Extract the [x, y] coordinate from the center of the cell holding the provided text.  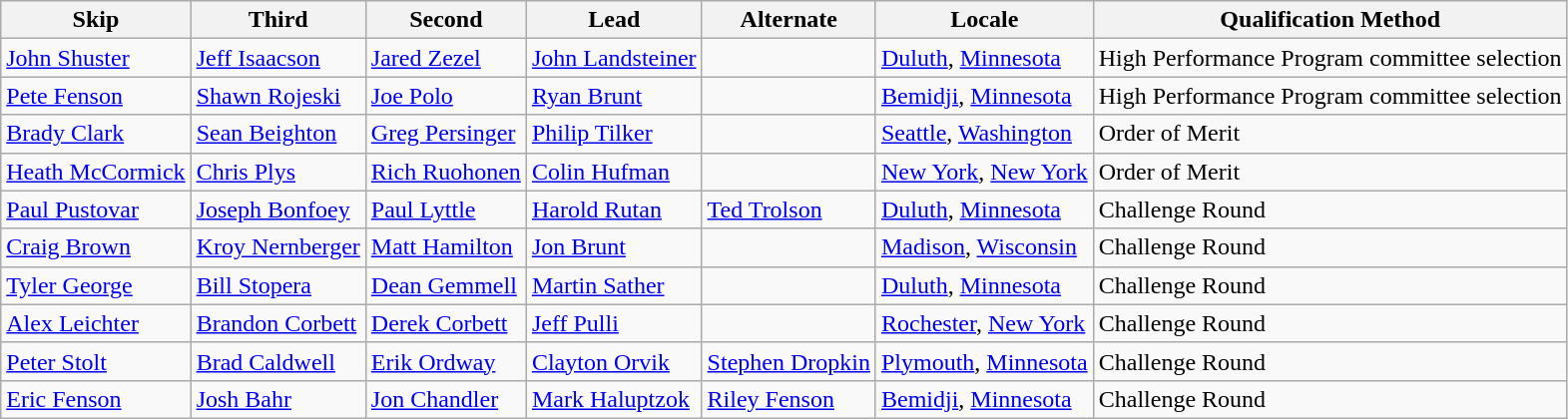
Craig Brown [96, 247]
Philip Tilker [614, 134]
Alex Leichter [96, 323]
John Shuster [96, 58]
Joseph Bonfoey [277, 209]
Colin Hufman [614, 172]
Brandon Corbett [277, 323]
Martin Sather [614, 285]
Josh Bahr [277, 399]
Plymouth, Minnesota [984, 361]
Stephen Dropkin [788, 361]
Alternate [788, 20]
Matt Hamilton [445, 247]
Jeff Pulli [614, 323]
Jared Zezel [445, 58]
Rochester, New York [984, 323]
Qualification Method [1329, 20]
Harold Rutan [614, 209]
Pete Fenson [96, 96]
Second [445, 20]
John Landsteiner [614, 58]
Locale [984, 20]
Erik Ordway [445, 361]
Heath McCormick [96, 172]
Kroy Nernberger [277, 247]
Eric Fenson [96, 399]
Madison, Wisconsin [984, 247]
Jon Brunt [614, 247]
Tyler George [96, 285]
Sean Beighton [277, 134]
Bill Stopera [277, 285]
Joe Polo [445, 96]
Paul Lyttle [445, 209]
Seattle, Washington [984, 134]
Paul Pustovar [96, 209]
Ryan Brunt [614, 96]
New York, New York [984, 172]
Derek Corbett [445, 323]
Greg Persinger [445, 134]
Skip [96, 20]
Lead [614, 20]
Jeff Isaacson [277, 58]
Riley Fenson [788, 399]
Rich Ruohonen [445, 172]
Jon Chandler [445, 399]
Clayton Orvik [614, 361]
Third [277, 20]
Peter Stolt [96, 361]
Ted Trolson [788, 209]
Dean Gemmell [445, 285]
Chris Plys [277, 172]
Shawn Rojeski [277, 96]
Brad Caldwell [277, 361]
Mark Haluptzok [614, 399]
Brady Clark [96, 134]
